Search for the cell housing the specified text and yield its [X, Y] center coordinate. 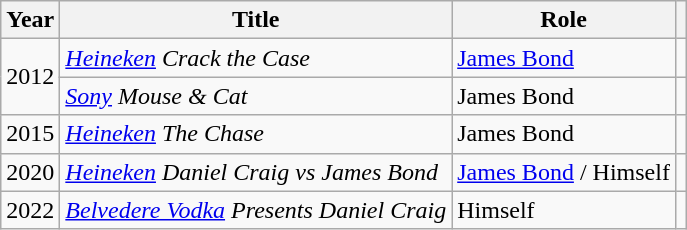
Heineken Crack the Case [256, 58]
Heineken The Chase [256, 134]
2012 [30, 77]
Sony Mouse & Cat [256, 96]
James Bond / Himself [564, 172]
2015 [30, 134]
Year [30, 20]
Belvedere Vodka Presents Daniel Craig [256, 210]
Heineken Daniel Craig vs James Bond [256, 172]
Role [564, 20]
Himself [564, 210]
2022 [30, 210]
Title [256, 20]
2020 [30, 172]
